Pinpoint the cell where the given text exists, returning its (x, y) midpoint coordinate. 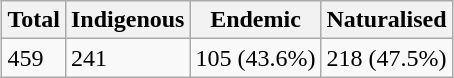
Indigenous (127, 20)
459 (34, 58)
Total (34, 20)
218 (47.5%) (386, 58)
105 (43.6%) (256, 58)
Naturalised (386, 20)
Endemic (256, 20)
241 (127, 58)
